Capture the cell that displays the provided text and extract its [X, Y] central coordinate. 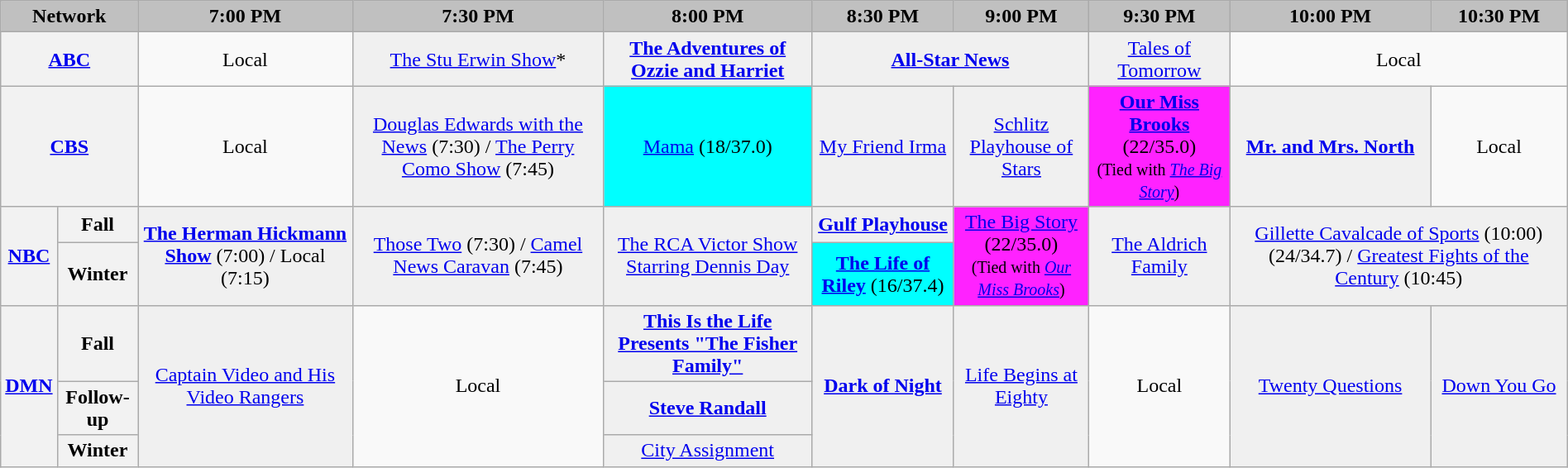
7:30 PM [478, 17]
10:30 PM [1499, 17]
City Assignment [708, 451]
Our Miss Brooks (22/35.0)(Tied with The Big Story) [1159, 146]
Life Begins at Eighty [1021, 385]
The Adventures of Ozzie and Harriet [708, 60]
Schlitz Playhouse of Stars [1021, 146]
All-Star News [949, 60]
Captain Video and His Video Rangers [245, 385]
CBS [69, 146]
The Life of Riley (16/37.4) [882, 275]
Douglas Edwards with the News (7:30) / The Perry Como Show (7:45) [478, 146]
Gillette Cavalcade of Sports (10:00) (24/34.7) / Greatest Fights of the Century (10:45) [1398, 256]
Tales of Tomorrow [1159, 60]
8:00 PM [708, 17]
7:00 PM [245, 17]
9:00 PM [1021, 17]
Steve Randall [708, 408]
Network [69, 17]
Follow-up [98, 408]
Mama (18/37.0) [708, 146]
DMN [29, 385]
Down You Go [1499, 385]
The RCA Victor Show Starring Dennis Day [708, 256]
The Aldrich Family [1159, 256]
9:30 PM [1159, 17]
Twenty Questions [1330, 385]
The Herman Hickmann Show (7:00) / Local (7:15) [245, 256]
Gulf Playhouse [882, 225]
8:30 PM [882, 17]
The Stu Erwin Show* [478, 60]
Dark of Night [882, 385]
NBC [29, 256]
10:00 PM [1330, 17]
The Big Story (22/35.0)(Tied with Our Miss Brooks) [1021, 256]
My Friend Irma [882, 146]
This Is the Life Presents "The Fisher Family" [708, 343]
Mr. and Mrs. North [1330, 146]
ABC [69, 60]
Those Two (7:30) / Camel News Caravan (7:45) [478, 256]
